Provide the [x, y] coordinate of the cell's center where the given text is located.  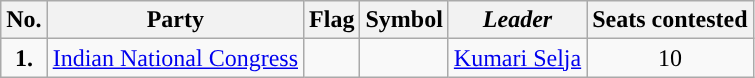
Seats contested [670, 20]
Party [175, 20]
Symbol [404, 20]
Indian National Congress [175, 58]
10 [670, 58]
Leader [517, 20]
1. [24, 58]
Kumari Selja [517, 58]
No. [24, 20]
Flag [332, 20]
